Pinpoint the cell where the given text exists, returning its (x, y) midpoint coordinate. 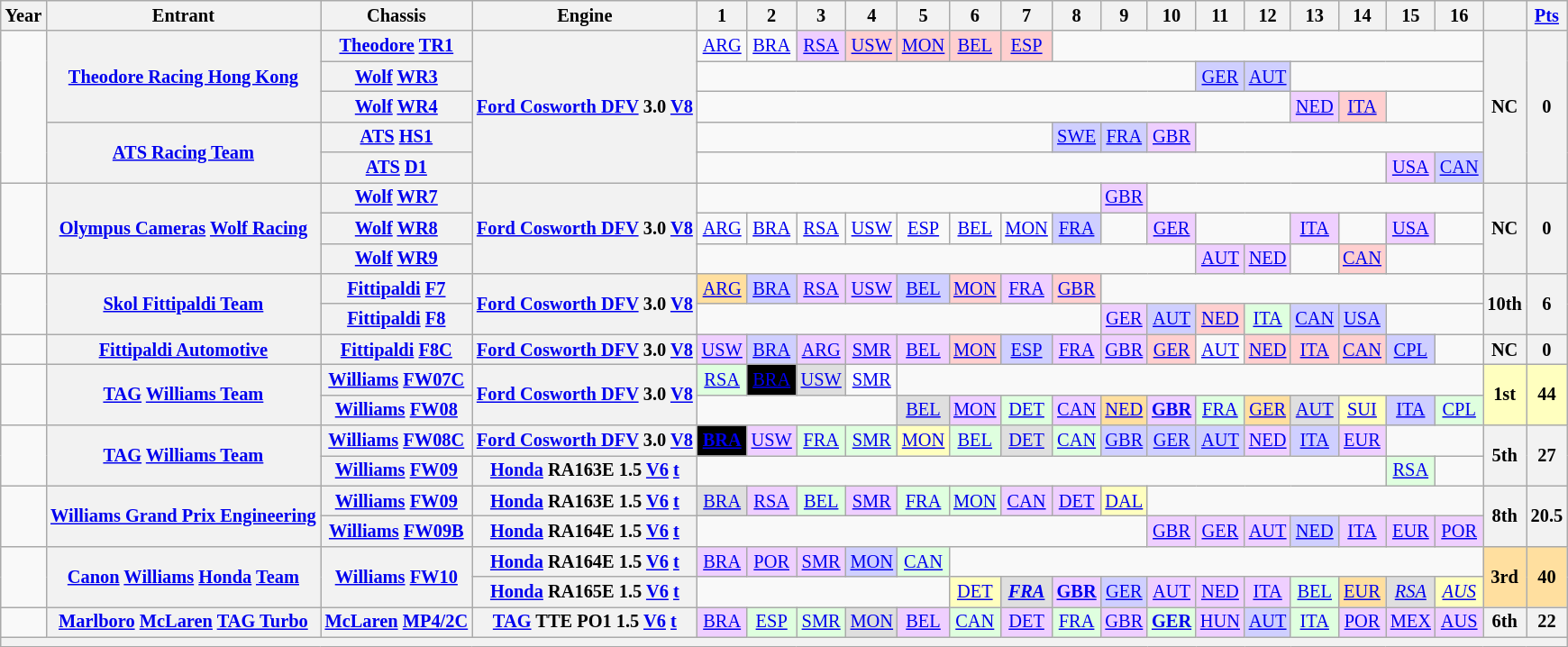
ATS D1 (397, 168)
14 (1363, 15)
12 (1268, 15)
7 (1026, 15)
Canon Williams Honda Team (183, 577)
Engine (585, 15)
HUN (1220, 622)
8th (1505, 515)
Williams FW09B (397, 531)
Theodore Racing Hong Kong (183, 76)
Wolf WR4 (397, 106)
Williams FW10 (397, 577)
Theodore TR1 (397, 46)
Wolf WR9 (397, 259)
40 (1546, 577)
1 (723, 15)
Wolf WR8 (397, 228)
Wolf WR3 (397, 77)
ATS HS1 (397, 137)
Williams Grand Prix Engineering (183, 515)
27 (1546, 456)
Marlboro McLaren TAG Turbo (183, 622)
44 (1546, 395)
McLaren MP4/2C (397, 622)
Year (23, 15)
Chassis (397, 15)
ATS Racing Team (183, 151)
Williams FW07C (397, 379)
Pts (1546, 15)
4 (872, 15)
3 (822, 15)
10 (1171, 15)
9 (1125, 15)
DAL (1125, 501)
13 (1314, 15)
Fittipaldi F8C (397, 350)
6th (1505, 622)
10th (1505, 303)
2 (771, 15)
Fittipaldi F8 (397, 319)
Honda RA165E 1.5 V6 t (585, 592)
Fittipaldi Automotive (183, 350)
MEX (1411, 622)
Olympus Cameras Wolf Racing (183, 227)
16 (1460, 15)
Wolf WR7 (397, 197)
Entrant (183, 15)
Williams FW08C (397, 441)
TAG TTE PO1 1.5 V6 t (585, 622)
3rd (1505, 577)
SWE (1077, 137)
SUI (1363, 410)
5th (1505, 456)
Williams FW08 (397, 410)
8 (1077, 15)
15 (1411, 15)
5 (923, 15)
20.5 (1546, 515)
Skol Fittipaldi Team (183, 303)
22 (1546, 622)
11 (1220, 15)
Fittipaldi F7 (397, 288)
1st (1505, 395)
